Scan for the cell matching the given text and deliver its [x, y] coordinate at center. 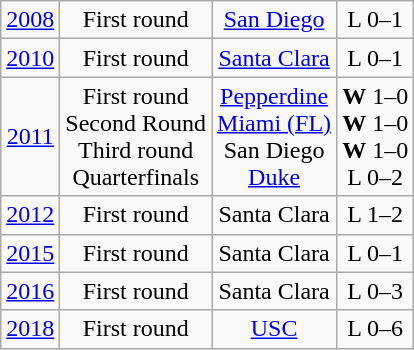
L 0–6 [376, 329]
2010 [30, 58]
San Diego [274, 20]
First roundSecond RoundThird roundQuarterfinals [136, 136]
2011 [30, 136]
2018 [30, 329]
2016 [30, 291]
2015 [30, 253]
L 0–3 [376, 291]
2008 [30, 20]
W 1–0W 1–0W 1–0L 0–2 [376, 136]
USC [274, 329]
2012 [30, 215]
PepperdineMiami (FL)San DiegoDuke [274, 136]
L 1–2 [376, 215]
